Return [x, y] of the center of cell containing provided text 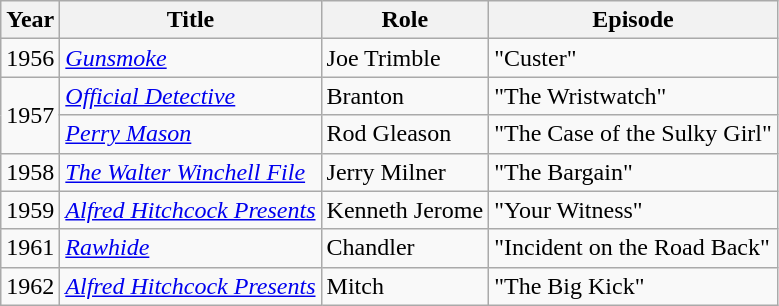
Rawhide [190, 248]
Episode [634, 20]
Official Detective [190, 96]
Gunsmoke [190, 58]
"Incident on the Road Back" [634, 248]
Joe Trimble [405, 58]
1962 [30, 286]
Perry Mason [190, 134]
"The Big Kick" [634, 286]
"The Bargain" [634, 172]
"Custer" [634, 58]
1957 [30, 115]
Title [190, 20]
Role [405, 20]
1956 [30, 58]
Mitch [405, 286]
1959 [30, 210]
Year [30, 20]
"Your Witness" [634, 210]
Branton [405, 96]
Rod Gleason [405, 134]
"The Case of the Sulky Girl" [634, 134]
1961 [30, 248]
1958 [30, 172]
Chandler [405, 248]
The Walter Winchell File [190, 172]
Kenneth Jerome [405, 210]
"The Wristwatch" [634, 96]
Jerry Milner [405, 172]
